From the cell containing the given text, extract its center point as (X, Y) coordinate. 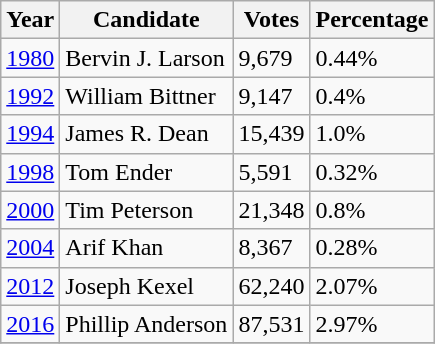
1994 (30, 134)
Bervin J. Larson (146, 58)
87,531 (272, 324)
Tim Peterson (146, 210)
2000 (30, 210)
0.8% (372, 210)
2004 (30, 248)
Candidate (146, 20)
0.44% (372, 58)
2016 (30, 324)
0.28% (372, 248)
Year (30, 20)
Phillip Anderson (146, 324)
James R. Dean (146, 134)
1.0% (372, 134)
9,147 (272, 96)
2.07% (372, 286)
Joseph Kexel (146, 286)
9,679 (272, 58)
2012 (30, 286)
1998 (30, 172)
Arif Khan (146, 248)
1980 (30, 58)
2.97% (372, 324)
62,240 (272, 286)
0.4% (372, 96)
0.32% (372, 172)
Votes (272, 20)
Tom Ender (146, 172)
8,367 (272, 248)
1992 (30, 96)
5,591 (272, 172)
William Bittner (146, 96)
15,439 (272, 134)
21,348 (272, 210)
Percentage (372, 20)
